For the text-containing cell, return its midpoint in [x, y] coordinate format. 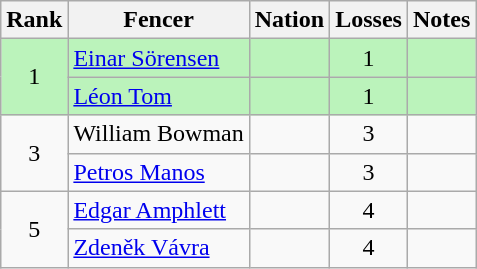
Edgar Amphlett [158, 210]
5 [34, 229]
Losses [369, 20]
Fencer [158, 20]
Notes [441, 20]
Léon Tom [158, 96]
Rank [34, 20]
William Bowman [158, 134]
Einar Sörensen [158, 58]
Zdeněk Vávra [158, 248]
Nation [289, 20]
Petros Manos [158, 172]
